Find where the given text appears and provide that cell's center as [x, y] coordinate. 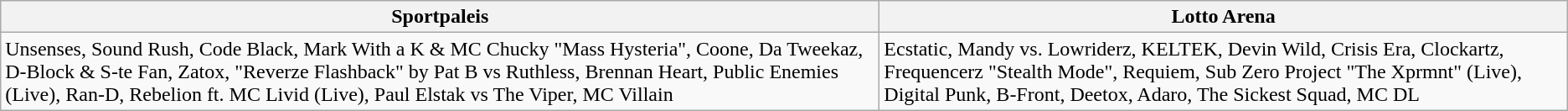
Sportpaleis [441, 17]
Lotto Arena [1223, 17]
